Detect which cell encompasses the target text, then output its (X, Y) center coordinate. 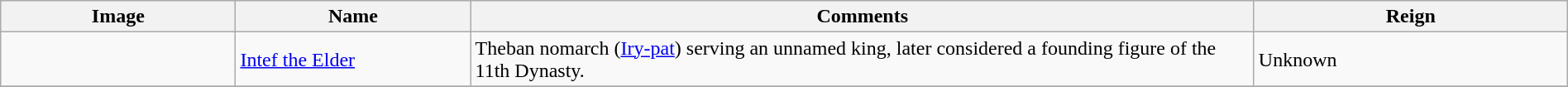
Name (353, 17)
Reign (1411, 17)
Image (118, 17)
Unknown (1411, 60)
Comments (862, 17)
Theban nomarch (Iry-pat) serving an unnamed king, later considered a founding figure of the 11th Dynasty. (862, 60)
Intef the Elder (353, 60)
